Return the (x, y) coordinate for the center point of the cell that contains the specified text.  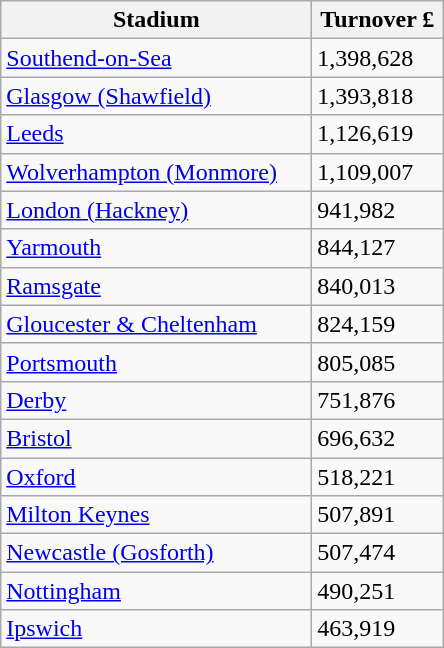
Newcastle (Gosforth) (156, 553)
518,221 (378, 477)
507,891 (378, 515)
463,919 (378, 629)
Stadium (156, 20)
751,876 (378, 400)
Ipswich (156, 629)
824,159 (378, 324)
696,632 (378, 438)
507,474 (378, 553)
941,982 (378, 210)
Yarmouth (156, 248)
Bristol (156, 438)
Turnover £ (378, 20)
Southend-on-Sea (156, 58)
Oxford (156, 477)
Portsmouth (156, 362)
Wolverhampton (Monmore) (156, 172)
1,398,628 (378, 58)
Leeds (156, 134)
1,393,818 (378, 96)
1,109,007 (378, 172)
844,127 (378, 248)
Milton Keynes (156, 515)
Gloucester & Cheltenham (156, 324)
Glasgow (Shawfield) (156, 96)
840,013 (378, 286)
Ramsgate (156, 286)
490,251 (378, 591)
Nottingham (156, 591)
1,126,619 (378, 134)
London (Hackney) (156, 210)
805,085 (378, 362)
Derby (156, 400)
